Detect which cell encompasses the target text, then output its [x, y] center coordinate. 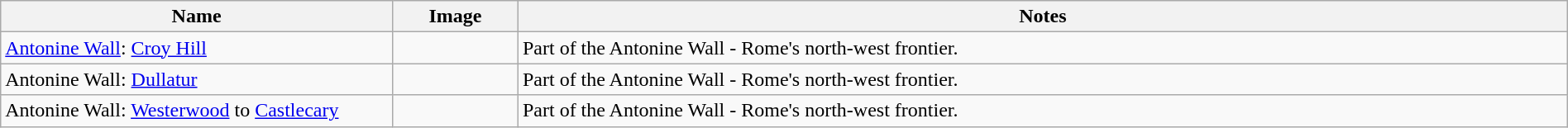
Antonine Wall: Dullatur [197, 79]
Notes [1042, 17]
Antonine Wall: Croy Hill [197, 48]
Name [197, 17]
Image [455, 17]
Antonine Wall: Westerwood to Castlecary [197, 111]
